Return the [X, Y] coordinate for the center point of the cell that contains the specified text.  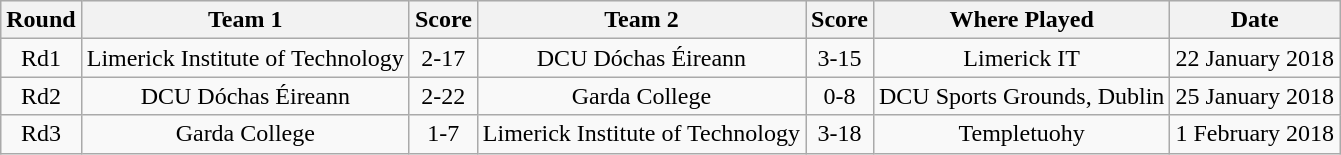
22 January 2018 [1255, 58]
0-8 [840, 96]
DCU Sports Grounds, Dublin [1021, 96]
Team 2 [641, 20]
2-22 [443, 96]
Round [41, 20]
Rd2 [41, 96]
3-18 [840, 134]
1 February 2018 [1255, 134]
3-15 [840, 58]
Limerick IT [1021, 58]
Date [1255, 20]
Templetuohy [1021, 134]
2-17 [443, 58]
Where Played [1021, 20]
Rd1 [41, 58]
1-7 [443, 134]
Team 1 [245, 20]
Rd3 [41, 134]
25 January 2018 [1255, 96]
